Extract the (X, Y) coordinate from the center of the cell holding the provided text.  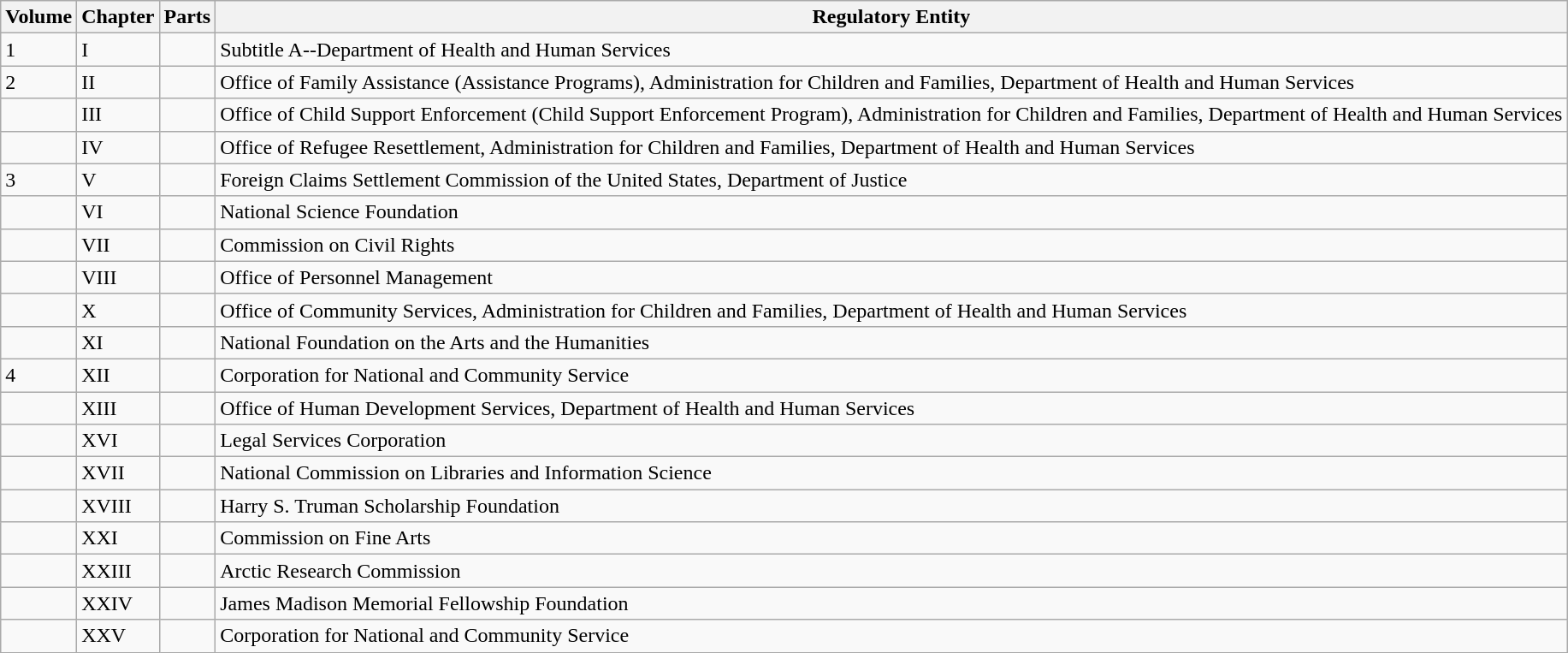
1 (39, 50)
XXIII (118, 571)
Chapter (118, 17)
Office of Human Development Services, Department of Health and Human Services (891, 408)
Office of Personnel Management (891, 277)
XXV (118, 636)
Foreign Claims Settlement Commission of the United States, Department of Justice (891, 180)
I (118, 50)
2 (39, 82)
XXIV (118, 603)
Regulatory Entity (891, 17)
XIII (118, 408)
Harry S. Truman Scholarship Foundation (891, 506)
XVI (118, 441)
3 (39, 180)
Office of Community Services, Administration for Children and Families, Department of Health and Human Services (891, 310)
James Madison Memorial Fellowship Foundation (891, 603)
V (118, 180)
4 (39, 375)
Office of Family Assistance (Assistance Programs), Administration for Children and Families, Department of Health and Human Services (891, 82)
Office of Refugee Resettlement, Administration for Children and Families, Department of Health and Human Services (891, 147)
XXI (118, 538)
Volume (39, 17)
National Commission on Libraries and Information Science (891, 473)
National Science Foundation (891, 212)
IV (118, 147)
Commission on Civil Rights (891, 245)
VI (118, 212)
XII (118, 375)
Legal Services Corporation (891, 441)
III (118, 115)
X (118, 310)
XI (118, 342)
XVII (118, 473)
VIII (118, 277)
Subtitle A--Department of Health and Human Services (891, 50)
Parts (187, 17)
XVIII (118, 506)
Commission on Fine Arts (891, 538)
II (118, 82)
VII (118, 245)
Arctic Research Commission (891, 571)
National Foundation on the Arts and the Humanities (891, 342)
